Locate the cell with the specified text and output its (X, Y) center coordinate. 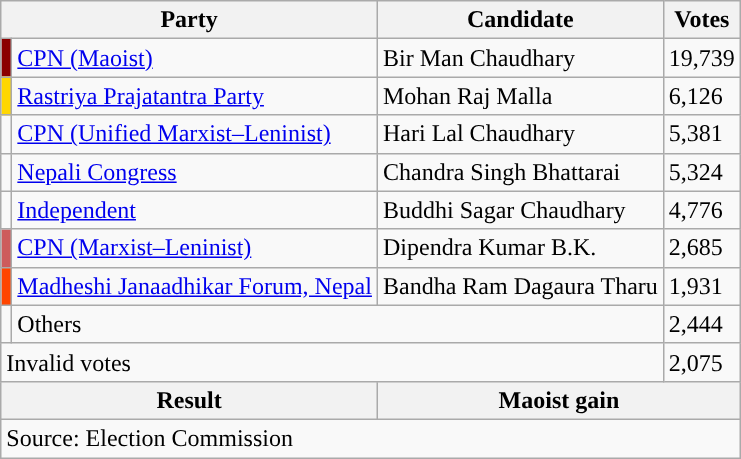
5,381 (702, 134)
CPN (Unified Marxist–Leninist) (195, 134)
5,324 (702, 172)
Rastriya Prajatantra Party (195, 96)
Result (190, 400)
2,444 (702, 324)
Bir Man Chaudhary (520, 58)
CPN (Maoist) (195, 58)
Party (190, 20)
2,685 (702, 248)
Votes (702, 20)
Candidate (520, 20)
Source: Election Commission (371, 438)
4,776 (702, 210)
Bandha Ram Dagaura Tharu (520, 286)
Nepali Congress (195, 172)
Invalid votes (332, 362)
Chandra Singh Bhattarai (520, 172)
19,739 (702, 58)
Independent (195, 210)
6,126 (702, 96)
Hari Lal Chaudhary (520, 134)
Madheshi Janaadhikar Forum, Nepal (195, 286)
1,931 (702, 286)
2,075 (702, 362)
Maoist gain (558, 400)
CPN (Marxist–Leninist) (195, 248)
Buddhi Sagar Chaudhary (520, 210)
Mohan Raj Malla (520, 96)
Others (338, 324)
Dipendra Kumar B.K. (520, 248)
